Pinpoint the cell where the given text exists, returning its (X, Y) midpoint coordinate. 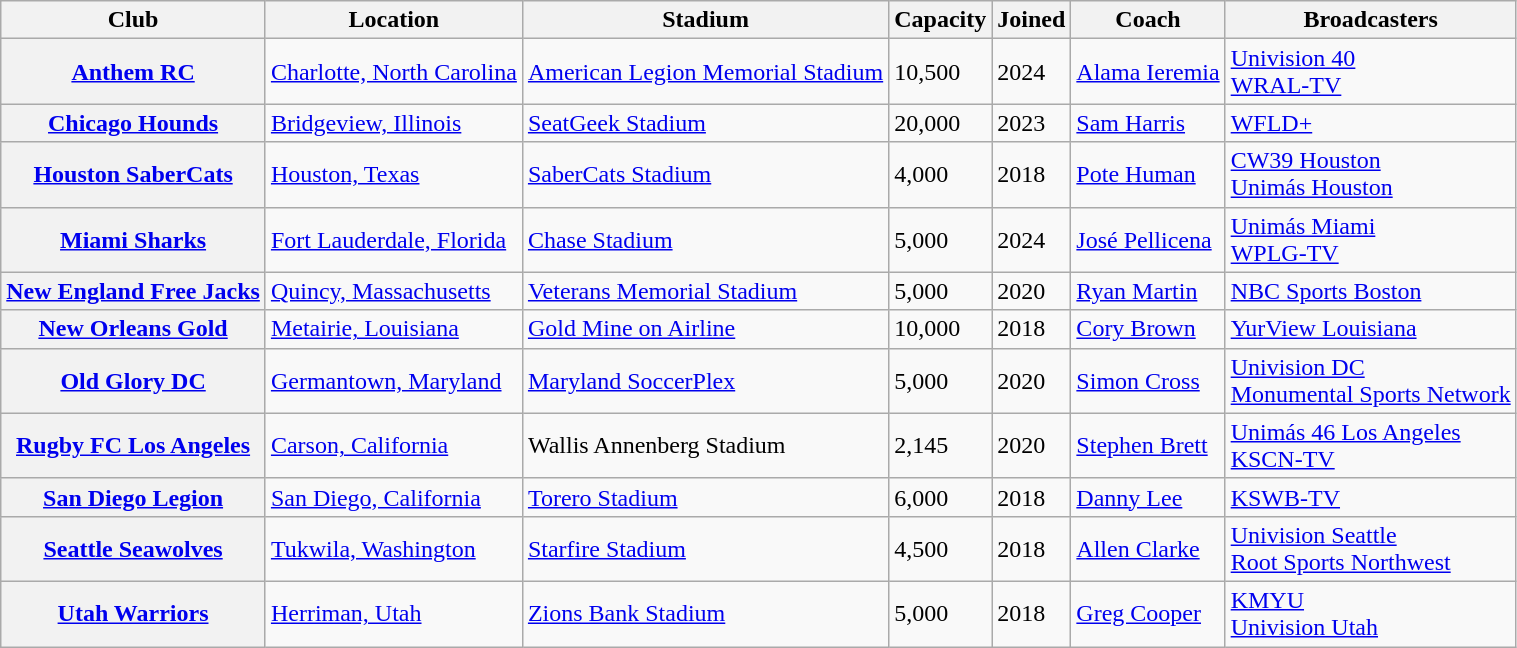
Torero Stadium (705, 497)
American Legion Memorial Stadium (705, 72)
NBC Sports Boston (1370, 291)
CW39 HoustonUnimás Houston (1370, 174)
Rugby FC Los Angeles (134, 446)
YurView Louisiana (1370, 329)
Broadcasters (1370, 20)
KMYUUnivision Utah (1370, 614)
4,000 (940, 174)
Sam Harris (1148, 123)
New Orleans Gold (134, 329)
Capacity (940, 20)
SaberCats Stadium (705, 174)
Quincy, Massachusetts (394, 291)
SeatGeek Stadium (705, 123)
Stadium (705, 20)
Veterans Memorial Stadium (705, 291)
Univision SeattleRoot Sports Northwest (1370, 548)
Unimás 46 Los AngelesKSCN-TV (1370, 446)
KSWB-TV (1370, 497)
Tukwila, Washington (394, 548)
Chase Stadium (705, 240)
Old Glory DC (134, 380)
San Diego, California (394, 497)
San Diego Legion (134, 497)
New England Free Jacks (134, 291)
Ryan Martin (1148, 291)
Zions Bank Stadium (705, 614)
Greg Cooper (1148, 614)
Location (394, 20)
Carson, California (394, 446)
Charlotte, North Carolina (394, 72)
Danny Lee (1148, 497)
Club (134, 20)
WFLD+ (1370, 123)
2,145 (940, 446)
Utah Warriors (134, 614)
Pote Human (1148, 174)
10,000 (940, 329)
Houston SaberCats (134, 174)
Joined (1032, 20)
Wallis Annenberg Stadium (705, 446)
José Pellicena (1148, 240)
Univision 40WRAL-TV (1370, 72)
Gold Mine on Airline (705, 329)
4,500 (940, 548)
Stephen Brett (1148, 446)
6,000 (940, 497)
20,000 (940, 123)
2023 (1032, 123)
Metairie, Louisiana (394, 329)
Miami Sharks (134, 240)
Herriman, Utah (394, 614)
Simon Cross (1148, 380)
Chicago Hounds (134, 123)
Houston, Texas (394, 174)
Bridgeview, Illinois (394, 123)
Cory Brown (1148, 329)
Univision DCMonumental Sports Network (1370, 380)
Allen Clarke (1148, 548)
10,500 (940, 72)
Unimás MiamiWPLG-TV (1370, 240)
Coach (1148, 20)
Seattle Seawolves (134, 548)
Maryland SoccerPlex (705, 380)
Alama Ieremia (1148, 72)
Fort Lauderdale, Florida (394, 240)
Anthem RC (134, 72)
Starfire Stadium (705, 548)
Germantown, Maryland (394, 380)
